Return the [X, Y] coordinate for the center point of the cell that contains the specified text.  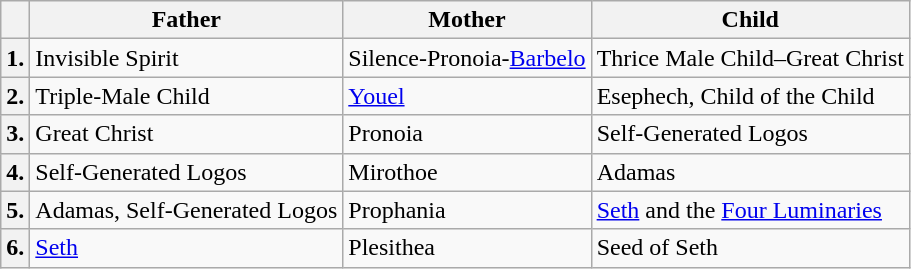
Pronoia [467, 134]
2. [16, 96]
Adamas, Self-Generated Logos [186, 210]
5. [16, 210]
4. [16, 172]
Triple-Male Child [186, 96]
Seth and the Four Luminaries [750, 210]
Mother [467, 20]
Prophania [467, 210]
1. [16, 58]
Adamas [750, 172]
Child [750, 20]
Youel [467, 96]
Mirothoe [467, 172]
Invisible Spirit [186, 58]
Plesithea [467, 248]
Seed of Seth [750, 248]
6. [16, 248]
Father [186, 20]
Esephech, Child of the Child [750, 96]
Silence-Pronoia-Barbelo [467, 58]
Seth [186, 248]
Great Christ [186, 134]
3. [16, 134]
Thrice Male Child–Great Christ [750, 58]
